Output the (x, y) coordinate of the center of the cell containing the given text.  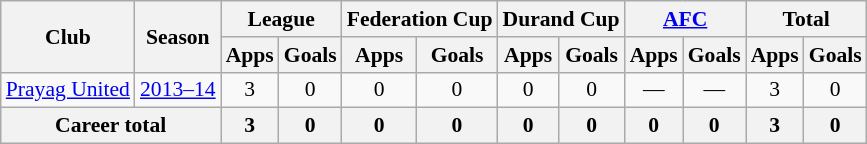
League (282, 19)
2013–14 (178, 90)
Total (806, 19)
Prayag United (68, 90)
Season (178, 36)
Federation Cup (420, 19)
Career total (111, 126)
Club (68, 36)
Durand Cup (562, 19)
AFC (686, 19)
